From the cell containing the given text, extract its center point as (X, Y) coordinate. 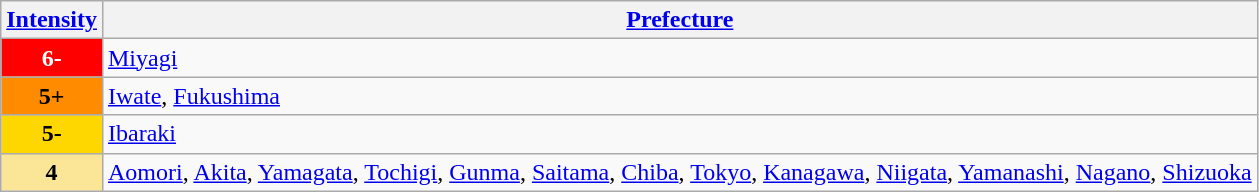
Ibaraki (680, 134)
Intensity (52, 20)
Prefecture (680, 20)
Iwate, Fukushima (680, 96)
4 (52, 172)
5+ (52, 96)
Miyagi (680, 58)
6- (52, 58)
Aomori, Akita, Yamagata, Tochigi, Gunma, Saitama, Chiba, Tokyo, Kanagawa, Niigata, Yamanashi, Nagano, Shizuoka (680, 172)
5- (52, 134)
